Return (x, y) of the center of cell containing provided text 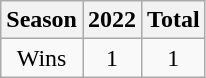
Total (174, 20)
2022 (112, 20)
Wins (42, 58)
Season (42, 20)
